Extract the (x, y) coordinate from the center of the cell holding the provided text.  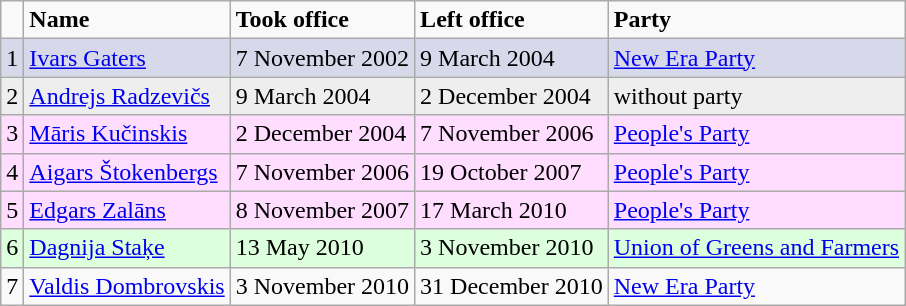
Took office (322, 20)
Valdis Dombrovskis (127, 286)
Aigars Štokenbergs (127, 172)
2 (12, 96)
7 (12, 286)
Party (756, 20)
Māris Kučinskis (127, 134)
1 (12, 58)
7 November 2002 (322, 58)
19 October 2007 (512, 172)
4 (12, 172)
3 (12, 134)
Andrejs Radzevičs (127, 96)
Dagnija Staķe (127, 248)
13 May 2010 (322, 248)
5 (12, 210)
6 (12, 248)
without party (756, 96)
Name (127, 20)
Left office (512, 20)
Union of Greens and Farmers (756, 248)
8 November 2007 (322, 210)
17 March 2010 (512, 210)
Edgars Zalāns (127, 210)
Ivars Gaters (127, 58)
31 December 2010 (512, 286)
